Locate the cell with the specified text and output its [x, y] center coordinate. 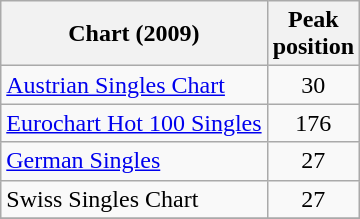
Swiss Singles Chart [134, 199]
176 [313, 123]
30 [313, 85]
German Singles [134, 161]
Eurochart Hot 100 Singles [134, 123]
Austrian Singles Chart [134, 85]
Peakposition [313, 34]
Chart (2009) [134, 34]
